Capture the cell that displays the provided text and extract its (x, y) central coordinate. 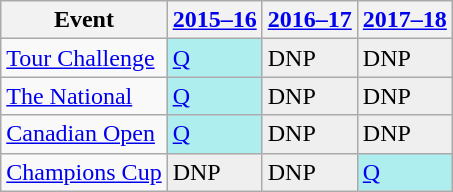
The National (84, 96)
Champions Cup (84, 172)
2016–17 (310, 20)
Canadian Open (84, 134)
Tour Challenge (84, 58)
Event (84, 20)
2017–18 (404, 20)
2015–16 (214, 20)
